For the text-containing cell, return its midpoint in (X, Y) coordinate format. 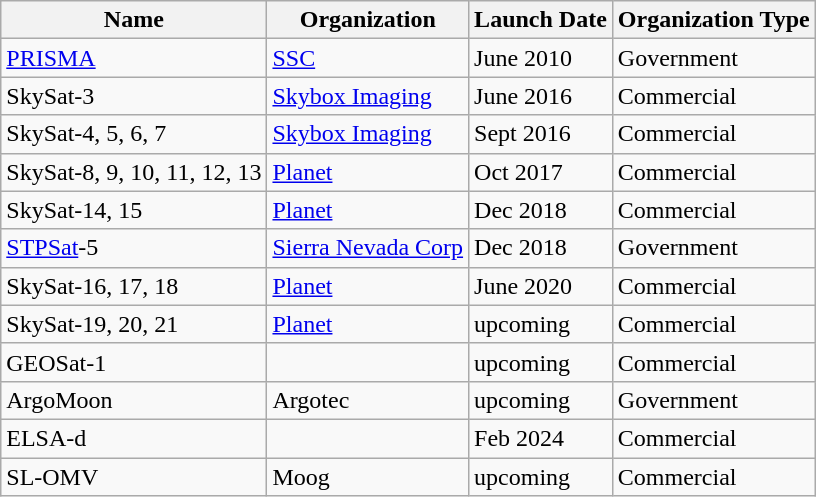
Sierra Nevada Corp (368, 248)
Name (134, 20)
Organization (368, 20)
June 2020 (541, 286)
ArgoMoon (134, 400)
GEOSat-1 (134, 362)
STPSat-5 (134, 248)
SkySat-19, 20, 21 (134, 324)
June 2016 (541, 96)
Feb 2024 (541, 438)
Moog (368, 477)
SkySat-16, 17, 18 (134, 286)
PRISMA (134, 58)
Sept 2016 (541, 134)
SkySat-4, 5, 6, 7 (134, 134)
SSC (368, 58)
Argotec (368, 400)
ELSA-d (134, 438)
SkySat-3 (134, 96)
SL-OMV (134, 477)
Organization Type (714, 20)
June 2010 (541, 58)
SkySat-8, 9, 10, 11, 12, 13 (134, 172)
Launch Date (541, 20)
Oct 2017 (541, 172)
SkySat-14, 15 (134, 210)
